Return the (x, y) coordinate for the center point of the cell that contains the specified text.  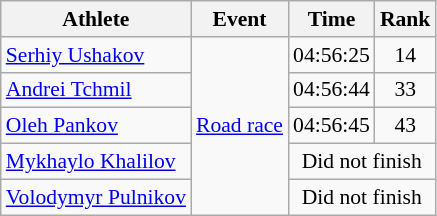
Andrei Tchmil (96, 90)
Event (240, 19)
Oleh Pankov (96, 126)
43 (406, 126)
Serhiy Ushakov (96, 55)
Road race (240, 126)
Time (332, 19)
Mykhaylo Khalilov (96, 162)
Athlete (96, 19)
Volodymyr Pulnikov (96, 197)
14 (406, 55)
04:56:25 (332, 55)
Rank (406, 19)
33 (406, 90)
04:56:45 (332, 126)
04:56:44 (332, 90)
